Provide the (X, Y) coordinate of the cell's center where the given text is located.  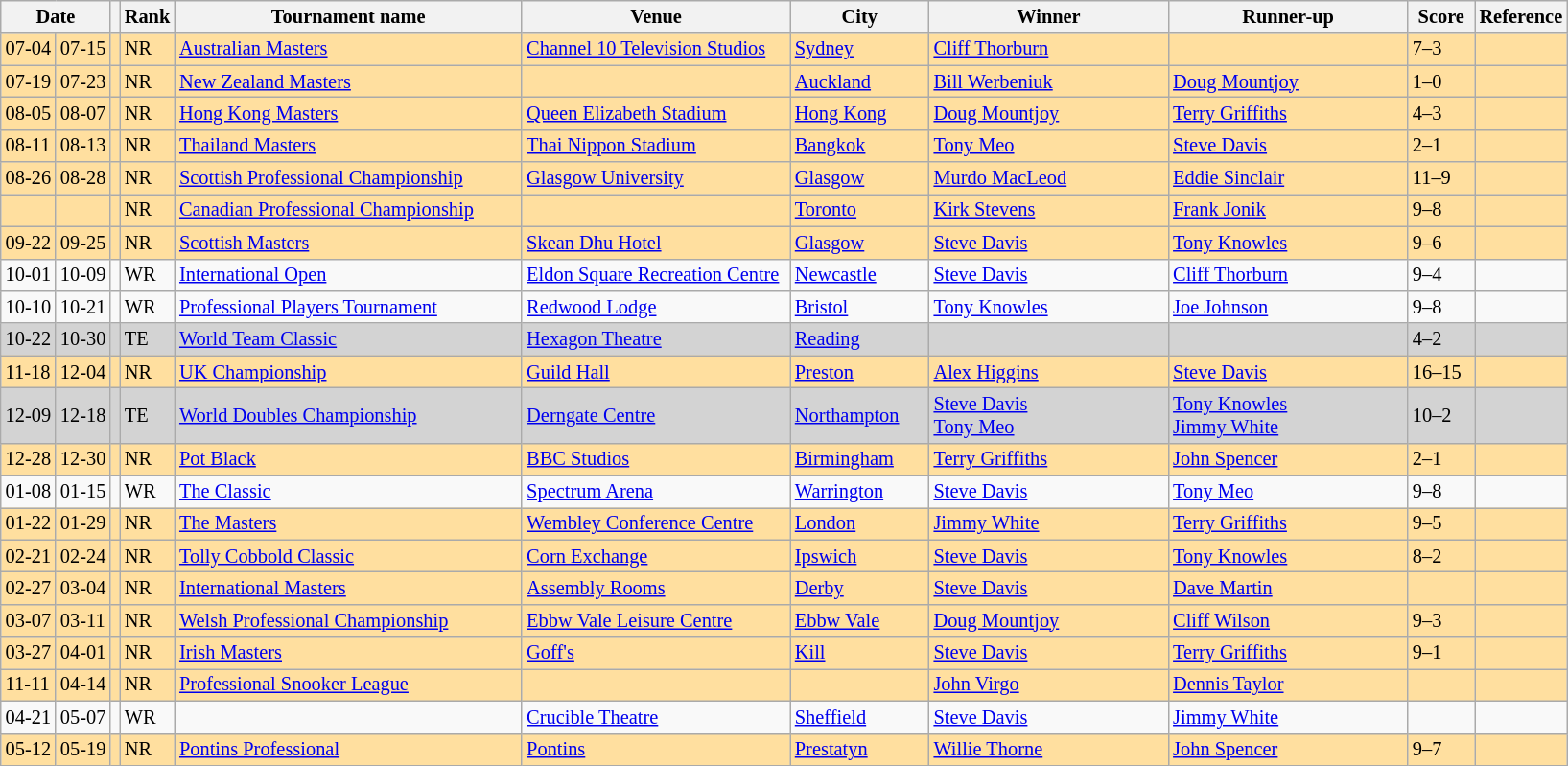
05-07 (82, 717)
Frank Jonik (1288, 210)
7–3 (1441, 49)
Thai Nippon Stadium (656, 146)
Dennis Taylor (1288, 685)
11-11 (29, 685)
Newcastle (859, 275)
1–0 (1441, 81)
Glasgow University (656, 178)
Warrington (859, 492)
Welsh Professional Championship (348, 620)
07-23 (82, 81)
10-10 (29, 307)
10–2 (1441, 415)
Dave Martin (1288, 588)
Channel 10 Television Studios (656, 49)
12-09 (29, 415)
01-22 (29, 523)
01-29 (82, 523)
World Team Classic (348, 339)
Date (56, 16)
05-12 (29, 750)
Thailand Masters (348, 146)
Queen Elizabeth Stadium (656, 113)
12-04 (82, 372)
11–9 (1441, 178)
03-27 (29, 653)
10-01 (29, 275)
International Open (348, 275)
Tony Knowles Jimmy White (1288, 415)
Kill (859, 653)
Reading (859, 339)
9–5 (1441, 523)
Wembley Conference Centre (656, 523)
Sydney (859, 49)
9–3 (1441, 620)
04-14 (82, 685)
Winner (1049, 16)
05-19 (82, 750)
02-24 (82, 556)
04-01 (82, 653)
Bangkok (859, 146)
Irish Masters (348, 653)
9–1 (1441, 653)
Eldon Square Recreation Centre (656, 275)
Alex Higgins (1049, 372)
07-15 (82, 49)
Tolly Cobbold Classic (348, 556)
08-07 (82, 113)
10-22 (29, 339)
Rank (148, 16)
The Classic (348, 492)
Guild Hall (656, 372)
Assembly Rooms (656, 588)
Australian Masters (348, 49)
Pontins Professional (348, 750)
Scottish Professional Championship (348, 178)
Goff's (656, 653)
Derngate Centre (656, 415)
Prestatyn (859, 750)
10-30 (82, 339)
12-18 (82, 415)
City (859, 16)
08-13 (82, 146)
10-09 (82, 275)
11-18 (29, 372)
Crucible Theatre (656, 717)
Preston (859, 372)
Joe Johnson (1288, 307)
Corn Exchange (656, 556)
BBC Studios (656, 459)
9–7 (1441, 750)
Hexagon Theatre (656, 339)
World Doubles Championship (348, 415)
Willie Thorne (1049, 750)
Bristol (859, 307)
Birmingham (859, 459)
New Zealand Masters (348, 81)
Reference (1521, 16)
02-21 (29, 556)
Skean Dhu Hotel (656, 243)
UK Championship (348, 372)
8–2 (1441, 556)
Canadian Professional Championship (348, 210)
16–15 (1441, 372)
9–6 (1441, 243)
Murdo MacLeod (1049, 178)
Spectrum Arena (656, 492)
Tournament name (348, 16)
07-19 (29, 81)
Runner-up (1288, 16)
Pontins (656, 750)
Score (1441, 16)
Bill Werbeniuk (1049, 81)
4–3 (1441, 113)
Kirk Stevens (1049, 210)
03-07 (29, 620)
Professional Players Tournament (348, 307)
London (859, 523)
08-05 (29, 113)
John Virgo (1049, 685)
09-22 (29, 243)
Venue (656, 16)
Northampton (859, 415)
Hong Kong Masters (348, 113)
08-11 (29, 146)
Ipswich (859, 556)
Hong Kong (859, 113)
10-21 (82, 307)
4–2 (1441, 339)
09-25 (82, 243)
01-08 (29, 492)
Eddie Sinclair (1288, 178)
02-27 (29, 588)
Steve Davis Tony Meo (1049, 415)
12-30 (82, 459)
Pot Black (348, 459)
Scottish Masters (348, 243)
08-26 (29, 178)
08-28 (82, 178)
03-11 (82, 620)
Toronto (859, 210)
04-21 (29, 717)
Ebbw Vale (859, 620)
Sheffield (859, 717)
International Masters (348, 588)
9–4 (1441, 275)
Redwood Lodge (656, 307)
Professional Snooker League (348, 685)
12-28 (29, 459)
Cliff Wilson (1288, 620)
Auckland (859, 81)
03-04 (82, 588)
The Masters (348, 523)
01-15 (82, 492)
Ebbw Vale Leisure Centre (656, 620)
07-04 (29, 49)
Derby (859, 588)
